From the cell containing the given text, extract its center point as [x, y] coordinate. 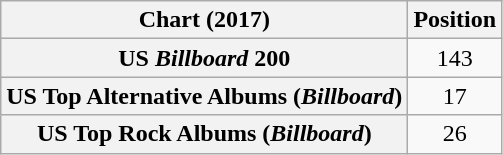
17 [455, 96]
US Top Alternative Albums (Billboard) [204, 96]
Chart (2017) [204, 20]
143 [455, 58]
Position [455, 20]
26 [455, 134]
US Top Rock Albums (Billboard) [204, 134]
US Billboard 200 [204, 58]
